Detect which cell encompasses the target text, then output its [X, Y] center coordinate. 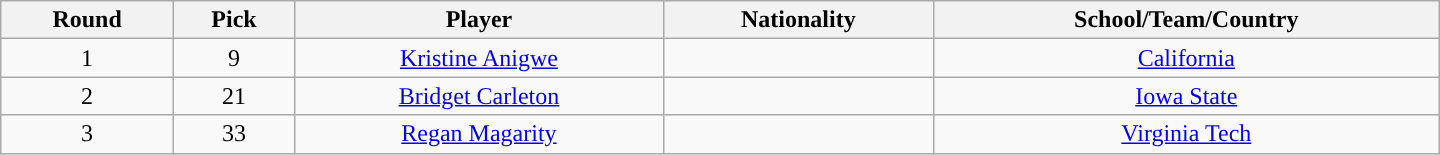
School/Team/Country [1186, 20]
2 [88, 96]
Regan Magarity [480, 134]
California [1186, 58]
3 [88, 134]
Bridget Carleton [480, 96]
33 [234, 134]
Round [88, 20]
Iowa State [1186, 96]
21 [234, 96]
Nationality [798, 20]
Pick [234, 20]
Kristine Anigwe [480, 58]
9 [234, 58]
1 [88, 58]
Virginia Tech [1186, 134]
Player [480, 20]
